Provide the [x, y] coordinate of the cell's center where the given text is located.  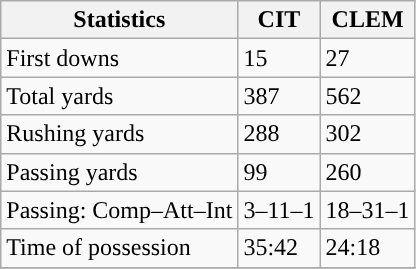
260 [368, 172]
387 [279, 96]
288 [279, 134]
First downs [120, 58]
35:42 [279, 248]
27 [368, 58]
24:18 [368, 248]
Statistics [120, 20]
562 [368, 96]
Rushing yards [120, 134]
Total yards [120, 96]
Passing yards [120, 172]
18–31–1 [368, 210]
15 [279, 58]
99 [279, 172]
3–11–1 [279, 210]
Passing: Comp–Att–Int [120, 210]
302 [368, 134]
CIT [279, 20]
Time of possession [120, 248]
CLEM [368, 20]
